Output the (x, y) coordinate of the center of the cell containing the given text.  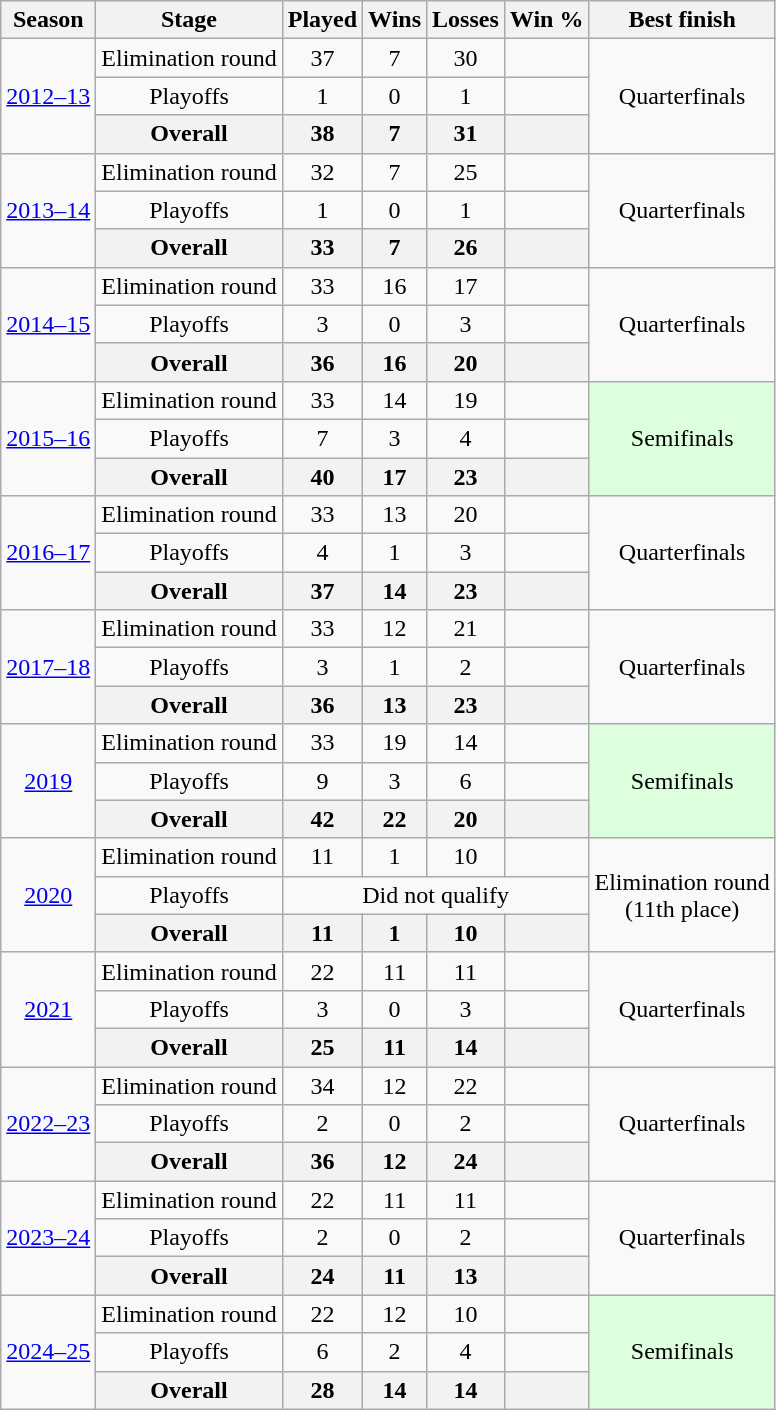
Stage (189, 20)
2021 (48, 1009)
2014–15 (48, 324)
2015–16 (48, 438)
Best finish (682, 20)
38 (322, 134)
32 (322, 172)
2024–25 (48, 1352)
Season (48, 20)
2023–24 (48, 1238)
Losses (466, 20)
2017–18 (48, 667)
2019 (48, 781)
2013–14 (48, 210)
Did not qualify (436, 895)
Played (322, 20)
Win % (546, 20)
2020 (48, 895)
21 (466, 629)
9 (322, 781)
2022–23 (48, 1123)
42 (322, 819)
28 (322, 1390)
31 (466, 134)
26 (466, 248)
34 (322, 1085)
Elimination round (11th place) (682, 895)
2012–13 (48, 96)
Wins (395, 20)
30 (466, 58)
40 (322, 477)
2016–17 (48, 553)
